Locate the cell with the specified text and output its [X, Y] center coordinate. 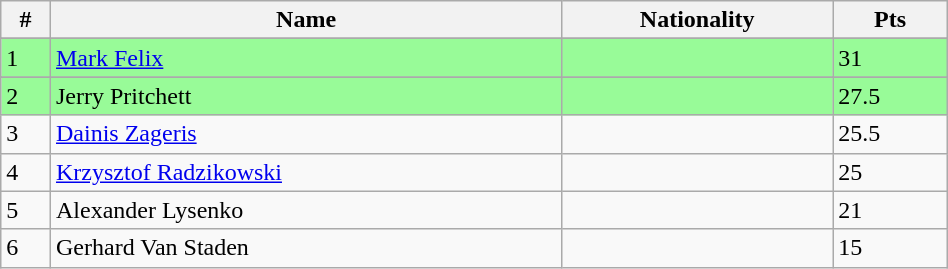
Name [306, 20]
5 [26, 210]
31 [890, 58]
27.5 [890, 96]
2 [26, 96]
4 [26, 172]
Gerhard Van Staden [306, 248]
Krzysztof Radzikowski [306, 172]
6 [26, 248]
Nationality [698, 20]
# [26, 20]
15 [890, 248]
25.5 [890, 134]
Pts [890, 20]
21 [890, 210]
Dainis Zageris [306, 134]
1 [26, 58]
25 [890, 172]
Jerry Pritchett [306, 96]
3 [26, 134]
Mark Felix [306, 58]
Alexander Lysenko [306, 210]
